Provide the [x, y] coordinate of the cell's center where the given text is located.  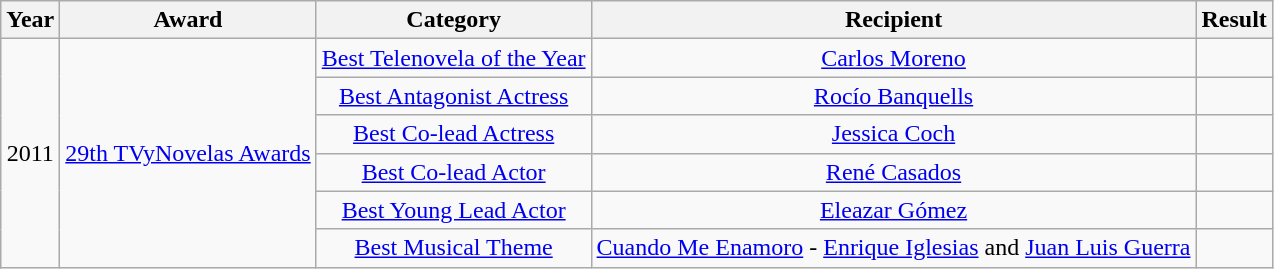
Award [188, 20]
Eleazar Gómez [894, 210]
Best Co-lead Actress [454, 134]
Carlos Moreno [894, 58]
Category [454, 20]
Result [1234, 20]
Best Telenovela of the Year [454, 58]
Best Young Lead Actor [454, 210]
Jessica Coch [894, 134]
Recipient [894, 20]
Cuando Me Enamoro - Enrique Iglesias and Juan Luis Guerra [894, 248]
Year [30, 20]
Best Co-lead Actor [454, 172]
Best Antagonist Actress [454, 96]
29th TVyNovelas Awards [188, 153]
René Casados [894, 172]
Best Musical Theme [454, 248]
2011 [30, 153]
Rocío Banquells [894, 96]
